Find where the given text appears and provide that cell's center as (x, y) coordinate. 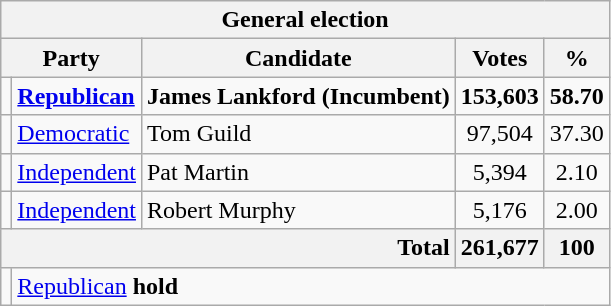
Democratic (77, 134)
Tom Guild (298, 134)
Robert Murphy (298, 210)
Candidate (298, 58)
5,176 (500, 210)
5,394 (500, 172)
58.70 (576, 96)
% (576, 58)
261,677 (500, 248)
General election (306, 20)
Votes (500, 58)
James Lankford (Incumbent) (298, 96)
100 (576, 248)
Total (228, 248)
Republican hold (311, 286)
2.10 (576, 172)
2.00 (576, 210)
37.30 (576, 134)
Party (72, 58)
97,504 (500, 134)
Pat Martin (298, 172)
Republican (77, 96)
153,603 (500, 96)
